Capture the cell that displays the provided text and extract its (X, Y) central coordinate. 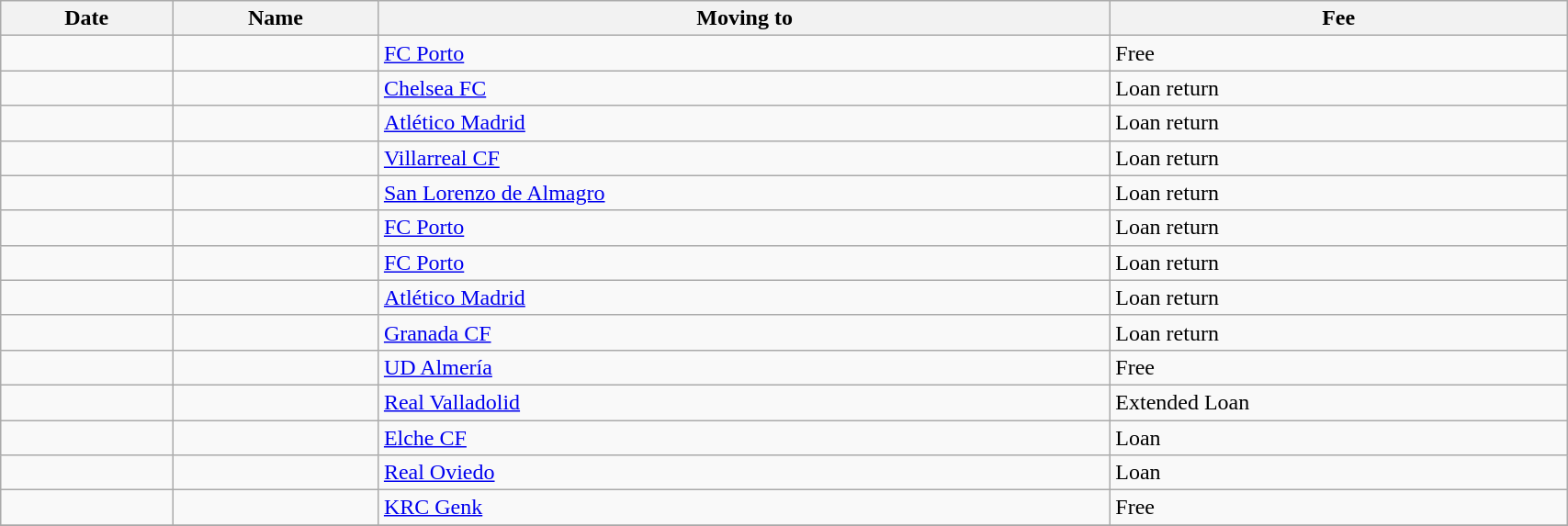
Villarreal CF (744, 158)
Elche CF (744, 438)
Real Oviedo (744, 473)
UD Almería (744, 367)
Chelsea FC (744, 88)
Date (86, 18)
Extended Loan (1339, 402)
Real Valladolid (744, 402)
Granada CF (744, 332)
KRC Genk (744, 508)
Fee (1339, 18)
Moving to (744, 18)
Name (276, 18)
San Lorenzo de Almagro (744, 193)
